Determine the (X, Y) coordinate at the center of the cell enclosing the given text.  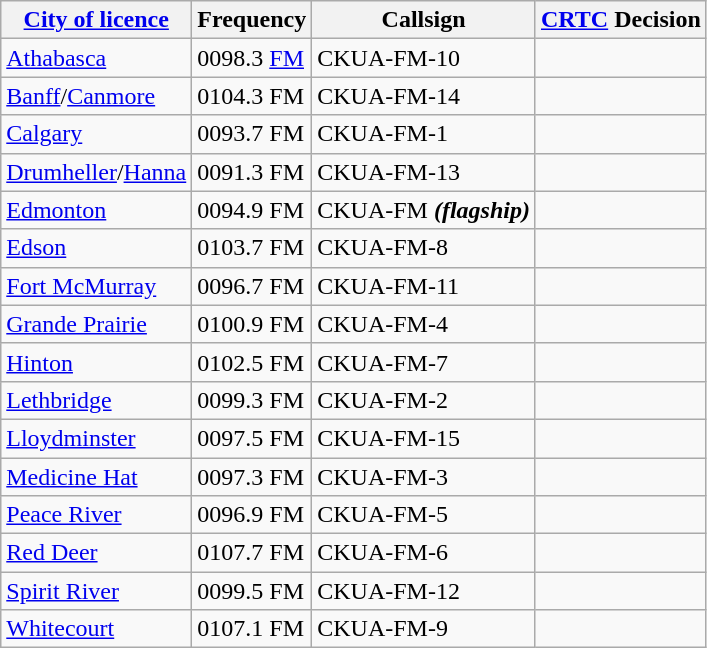
CKUA-FM-5 (424, 515)
CKUA-FM-9 (424, 629)
Edson (96, 248)
CKUA-FM-12 (424, 591)
CKUA-FM-13 (424, 172)
CKUA-FM-10 (424, 58)
Lethbridge (96, 400)
0099.3 FM (252, 400)
Drumheller/Hanna (96, 172)
0107.1 FM (252, 629)
0102.5 FM (252, 362)
Lloydminster (96, 438)
0099.5 FM (252, 591)
CKUA-FM-1 (424, 134)
City of licence (96, 20)
0100.9 FM (252, 324)
Calgary (96, 134)
0094.9 FM (252, 210)
Edmonton (96, 210)
CKUA-FM-3 (424, 477)
0104.3 FM (252, 96)
0103.7 FM (252, 248)
Fort McMurray (96, 286)
CKUA-FM-6 (424, 553)
Whitecourt (96, 629)
Red Deer (96, 553)
0097.5 FM (252, 438)
CKUA-FM-14 (424, 96)
Medicine Hat (96, 477)
Athabasca (96, 58)
Banff/Canmore (96, 96)
Grande Prairie (96, 324)
0096.9 FM (252, 515)
0091.3 FM (252, 172)
Hinton (96, 362)
CRTC Decision (620, 20)
0097.3 FM (252, 477)
Frequency (252, 20)
Spirit River (96, 591)
CKUA-FM-11 (424, 286)
0096.7 FM (252, 286)
0107.7 FM (252, 553)
CKUA-FM-4 (424, 324)
CKUA-FM-8 (424, 248)
CKUA-FM-2 (424, 400)
CKUA-FM-7 (424, 362)
0093.7 FM (252, 134)
Peace River (96, 515)
0098.3 FM (252, 58)
CKUA-FM (flagship) (424, 210)
Callsign (424, 20)
CKUA-FM-15 (424, 438)
